Extract the [x, y] coordinate from the center of the cell holding the provided text.  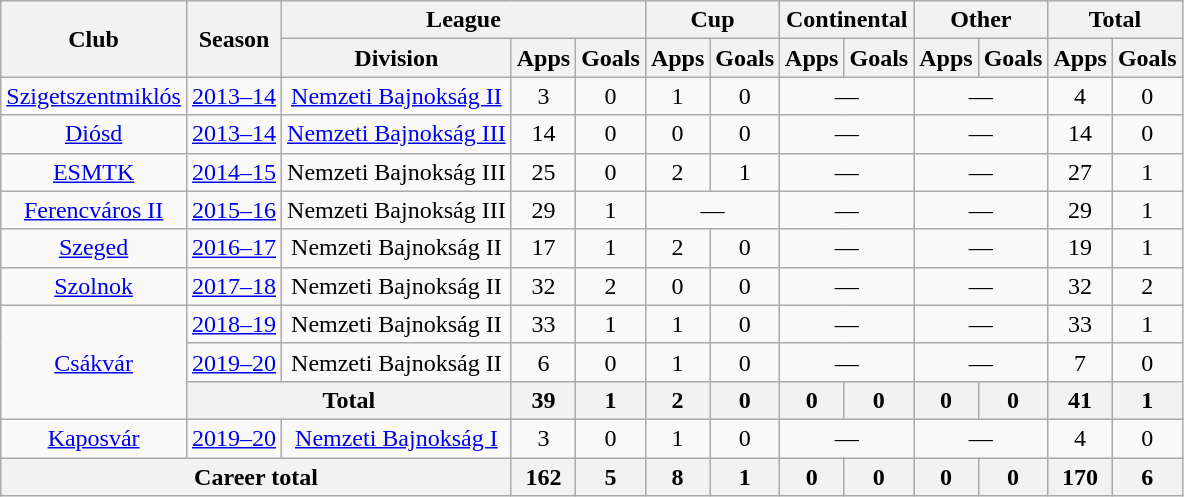
Cup [712, 20]
Kaposvár [94, 438]
17 [543, 248]
41 [1080, 400]
League [464, 20]
19 [1080, 248]
2018–19 [234, 324]
39 [543, 400]
Csákvár [94, 362]
25 [543, 172]
Ferencváros II [94, 210]
8 [677, 477]
Career total [256, 477]
Szolnok [94, 286]
7 [1080, 362]
27 [1080, 172]
Nemzeti Bajnokság I [397, 438]
Club [94, 39]
2014–15 [234, 172]
2016–17 [234, 248]
Other [981, 20]
Szigetszentmiklós [94, 96]
5 [611, 477]
Season [234, 39]
Szeged [94, 248]
Division [397, 58]
Continental [847, 20]
2015–16 [234, 210]
2017–18 [234, 286]
170 [1080, 477]
162 [543, 477]
Diósd [94, 134]
ESMTK [94, 172]
